Search for the cell housing the specified text and yield its [x, y] center coordinate. 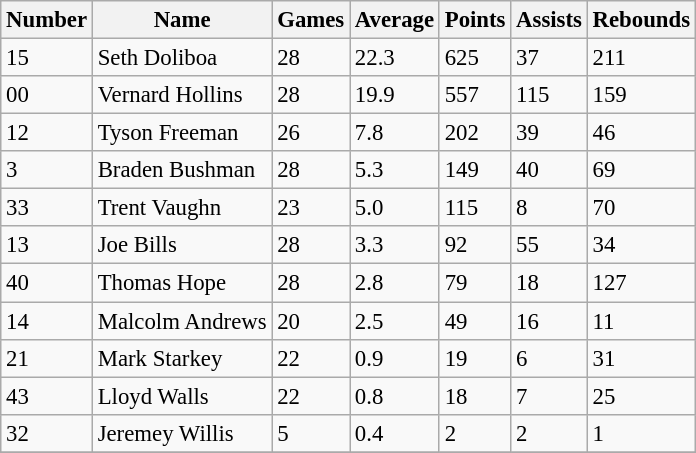
202 [474, 133]
Joe Bills [182, 245]
Jeremey Willis [182, 433]
25 [641, 396]
70 [641, 208]
5 [311, 433]
3 [47, 170]
Assists [549, 20]
149 [474, 170]
00 [47, 95]
26 [311, 133]
0.4 [395, 433]
Games [311, 20]
33 [47, 208]
Points [474, 20]
0.8 [395, 396]
37 [549, 58]
Tyson Freeman [182, 133]
19.9 [395, 95]
5.3 [395, 170]
0.9 [395, 358]
2.8 [395, 283]
49 [474, 321]
92 [474, 245]
1 [641, 433]
79 [474, 283]
Rebounds [641, 20]
Vernard Hollins [182, 95]
5.0 [395, 208]
12 [47, 133]
7 [549, 396]
19 [474, 358]
31 [641, 358]
22.3 [395, 58]
20 [311, 321]
13 [47, 245]
32 [47, 433]
14 [47, 321]
43 [47, 396]
Trent Vaughn [182, 208]
Name [182, 20]
Braden Bushman [182, 170]
Mark Starkey [182, 358]
11 [641, 321]
34 [641, 245]
Lloyd Walls [182, 396]
8 [549, 208]
625 [474, 58]
2.5 [395, 321]
15 [47, 58]
Number [47, 20]
159 [641, 95]
6 [549, 358]
Seth Doliboa [182, 58]
21 [47, 358]
557 [474, 95]
16 [549, 321]
211 [641, 58]
Malcolm Andrews [182, 321]
127 [641, 283]
46 [641, 133]
Average [395, 20]
Thomas Hope [182, 283]
3.3 [395, 245]
55 [549, 245]
7.8 [395, 133]
39 [549, 133]
23 [311, 208]
69 [641, 170]
